Provide the (X, Y) coordinate of the cell's center where the given text is located.  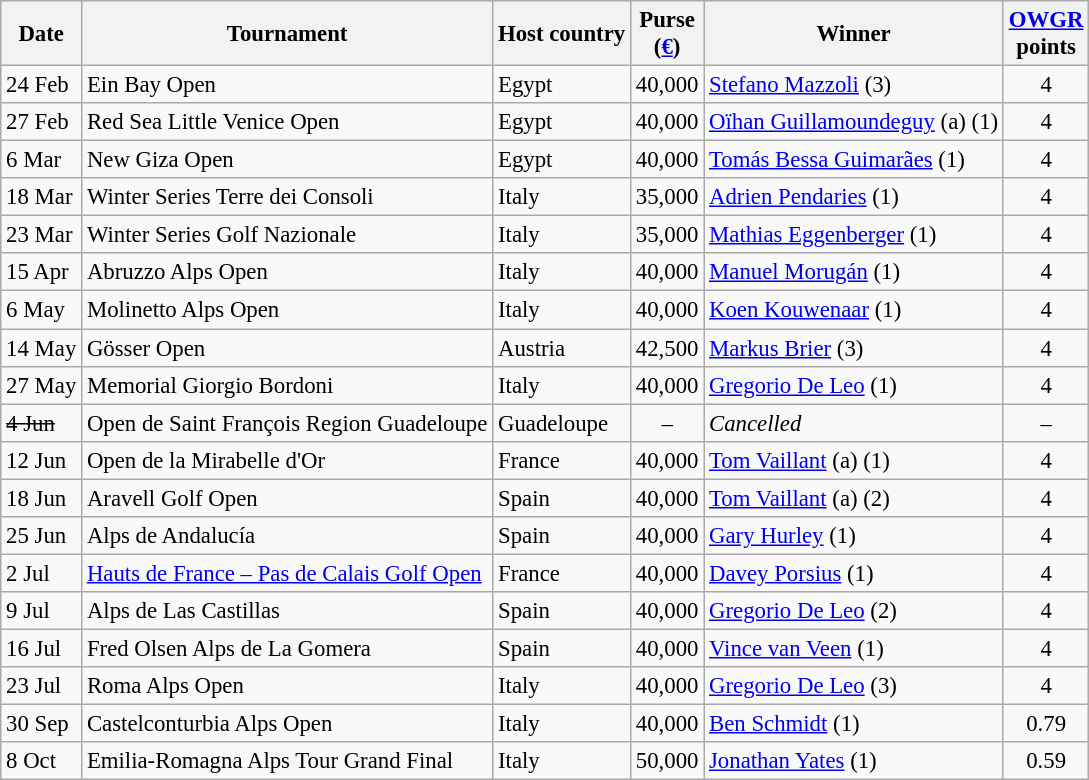
Emilia-Romagna Alps Tour Grand Final (288, 761)
Hauts de France – Pas de Calais Golf Open (288, 573)
Castelconturbia Alps Open (288, 724)
8 Oct (42, 761)
Guadeloupe (562, 423)
24 Feb (42, 85)
18 Jun (42, 498)
Gregorio De Leo (3) (854, 686)
Stefano Mazzoli (3) (854, 85)
12 Jun (42, 460)
30 Sep (42, 724)
Oïhan Guillamoundeguy (a) (1) (854, 122)
Gregorio De Leo (1) (854, 385)
Mathias Eggenberger (1) (854, 235)
Fred Olsen Alps de La Gomera (288, 648)
42,500 (666, 348)
New Giza Open (288, 160)
Abruzzo Alps Open (288, 273)
Ein Bay Open (288, 85)
Host country (562, 34)
Alps de Andalucía (288, 536)
Winner (854, 34)
27 Feb (42, 122)
50,000 (666, 761)
Winter Series Terre dei Consoli (288, 197)
Alps de Las Castillas (288, 611)
Purse(€) (666, 34)
Open de Saint François Region Guadeloupe (288, 423)
Roma Alps Open (288, 686)
25 Jun (42, 536)
Tom Vaillant (a) (1) (854, 460)
14 May (42, 348)
15 Apr (42, 273)
Tom Vaillant (a) (2) (854, 498)
0.59 (1046, 761)
Austria (562, 348)
Jonathan Yates (1) (854, 761)
Gary Hurley (1) (854, 536)
16 Jul (42, 648)
Adrien Pendaries (1) (854, 197)
Red Sea Little Venice Open (288, 122)
4 Jun (42, 423)
Gregorio De Leo (2) (854, 611)
Cancelled (854, 423)
9 Jul (42, 611)
18 Mar (42, 197)
6 May (42, 310)
27 May (42, 385)
23 Jul (42, 686)
Winter Series Golf Nazionale (288, 235)
Aravell Golf Open (288, 498)
Gösser Open (288, 348)
Molinetto Alps Open (288, 310)
Memorial Giorgio Bordoni (288, 385)
Ben Schmidt (1) (854, 724)
6 Mar (42, 160)
Tomás Bessa Guimarães (1) (854, 160)
2 Jul (42, 573)
23 Mar (42, 235)
Vince van Veen (1) (854, 648)
Manuel Morugán (1) (854, 273)
Open de la Mirabelle d'Or (288, 460)
Markus Brier (3) (854, 348)
0.79 (1046, 724)
Tournament (288, 34)
Koen Kouwenaar (1) (854, 310)
Date (42, 34)
OWGRpoints (1046, 34)
Davey Porsius (1) (854, 573)
